Pinpoint the cell where the given text exists, returning its (X, Y) midpoint coordinate. 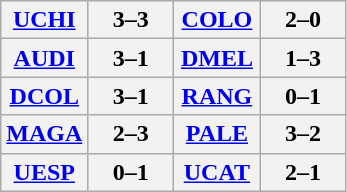
COLO (217, 20)
RANG (217, 96)
UESP (44, 172)
2–0 (303, 20)
2–1 (303, 172)
1–3 (303, 58)
UCHI (44, 20)
2–3 (131, 134)
3–3 (131, 20)
UCAT (217, 172)
3–2 (303, 134)
AUDI (44, 58)
DMEL (217, 58)
MAGA (44, 134)
PALE (217, 134)
DCOL (44, 96)
